Identify which cell holds the provided text, then report its (x, y) central coordinate. 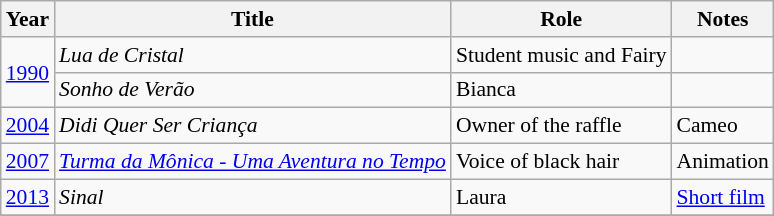
Bianca (562, 90)
Turma da Mônica - Uma Aventura no Tempo (252, 162)
2007 (28, 162)
Lua de Cristal (252, 55)
Voice of black hair (562, 162)
Role (562, 19)
Laura (562, 197)
Didi Quer Ser Criança (252, 126)
Sinal (252, 197)
Title (252, 19)
2013 (28, 197)
Animation (723, 162)
Student music and Fairy (562, 55)
Cameo (723, 126)
2004 (28, 126)
Year (28, 19)
Short film (723, 197)
1990 (28, 72)
Notes (723, 19)
Sonho de Verão (252, 90)
Owner of the raffle (562, 126)
